For the text-containing cell, return its midpoint in [X, Y] coordinate format. 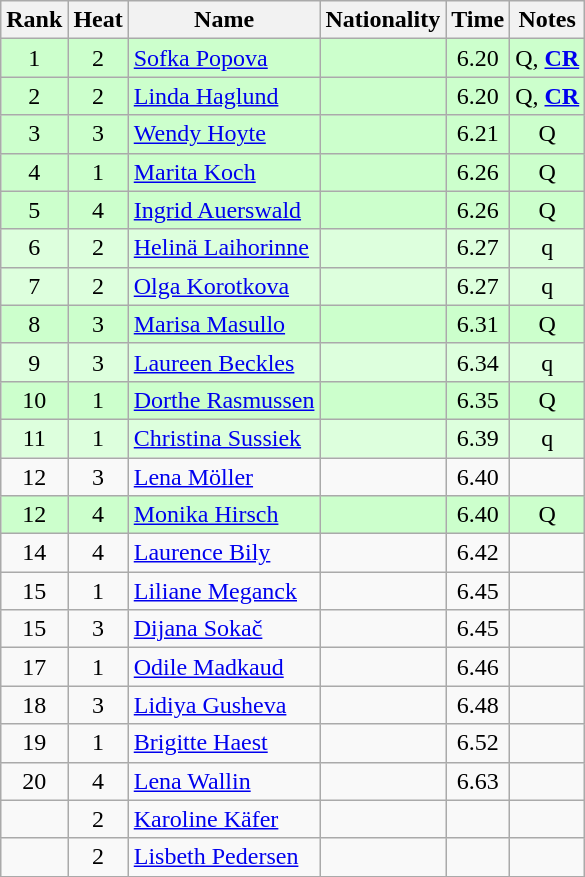
Laurence Bily [224, 553]
Liliane Meganck [224, 591]
20 [34, 781]
Olga Korotkova [224, 286]
Marita Koch [224, 172]
6.35 [478, 400]
Monika Hirsch [224, 515]
Lena Wallin [224, 781]
Sofka Popova [224, 58]
9 [34, 362]
17 [34, 667]
Linda Haglund [224, 96]
5 [34, 210]
6 [34, 248]
8 [34, 324]
6.42 [478, 553]
Lena Möller [224, 477]
10 [34, 400]
Brigitte Haest [224, 743]
14 [34, 553]
Dijana Sokač [224, 629]
6.31 [478, 324]
6.63 [478, 781]
Odile Madkaud [224, 667]
Notes [548, 20]
Nationality [383, 20]
6.39 [478, 438]
Time [478, 20]
Dorthe Rasmussen [224, 400]
Name [224, 20]
Helinä Laihorinne [224, 248]
6.34 [478, 362]
6.21 [478, 134]
Wendy Hoyte [224, 134]
7 [34, 286]
Lisbeth Pedersen [224, 857]
Karoline Käfer [224, 819]
11 [34, 438]
Lidiya Gusheva [224, 705]
18 [34, 705]
Ingrid Auerswald [224, 210]
Heat [98, 20]
6.46 [478, 667]
Marisa Masullo [224, 324]
19 [34, 743]
6.52 [478, 743]
Laureen Beckles [224, 362]
Christina Sussiek [224, 438]
6.48 [478, 705]
Rank [34, 20]
